Pinpoint the cell where the given text exists, returning its [x, y] midpoint coordinate. 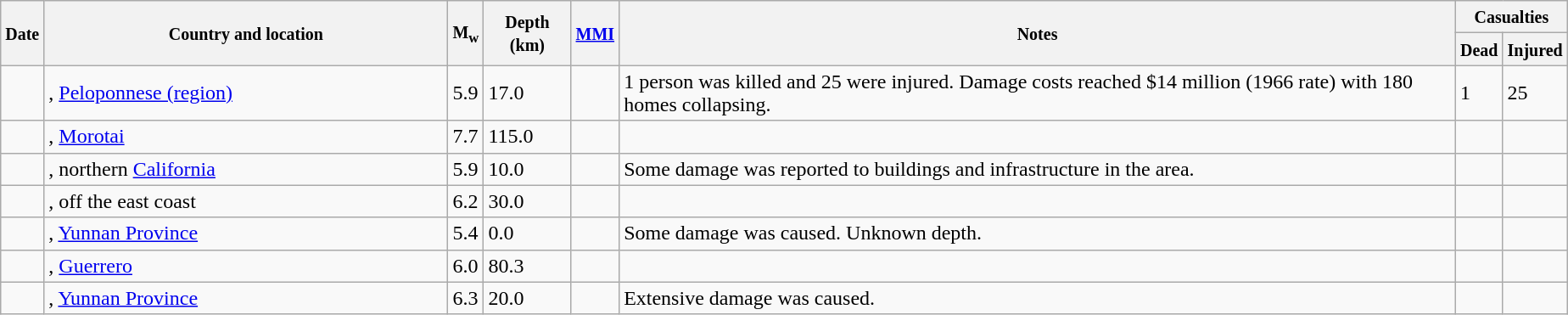
Some damage was reported to buildings and infrastructure in the area. [1038, 169]
Country and location [246, 33]
, northern California [246, 169]
MMI [596, 33]
10.0 [528, 169]
Mw [466, 33]
Notes [1038, 33]
7.7 [466, 137]
30.0 [528, 201]
, Guerrero [246, 266]
, Morotai [246, 137]
80.3 [528, 266]
, off the east coast [246, 201]
Depth (km) [528, 33]
1 [1479, 93]
6.0 [466, 266]
, Peloponnese (region) [246, 93]
Dead [1479, 49]
Injured [1535, 49]
Some damage was caused. Unknown depth. [1038, 233]
17.0 [528, 93]
Casualties [1511, 17]
Extensive damage was caused. [1038, 298]
25 [1535, 93]
6.2 [466, 201]
Date [22, 33]
6.3 [466, 298]
115.0 [528, 137]
1 person was killed and 25 were injured. Damage costs reached $14 million (1966 rate) with 180 homes collapsing. [1038, 93]
0.0 [528, 233]
5.4 [466, 233]
20.0 [528, 298]
